Extract the [x, y] coordinate from the center of the cell holding the provided text.  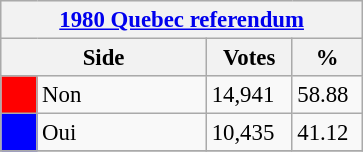
1980 Quebec referendum [182, 20]
58.88 [328, 95]
Votes [249, 58]
41.12 [328, 133]
Non [122, 95]
10,435 [249, 133]
% [328, 58]
Side [104, 58]
Oui [122, 133]
14,941 [249, 95]
